Output the (x, y) coordinate of the center of the cell containing the given text.  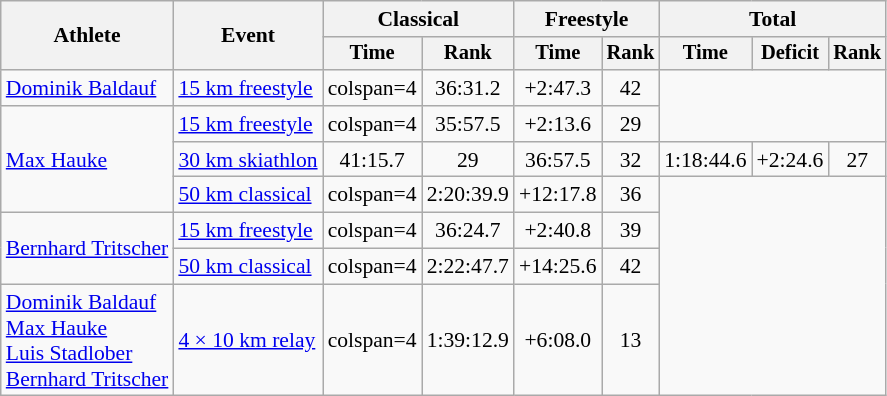
Freestyle (586, 19)
4 × 10 km relay (248, 340)
Deficit (790, 54)
+12:17.8 (558, 195)
35:57.5 (468, 124)
41:15.7 (372, 160)
Classical (418, 19)
Event (248, 36)
36:24.7 (468, 231)
+2:47.3 (558, 88)
+2:13.6 (558, 124)
36 (631, 195)
+2:24.6 (790, 160)
Dominik Baldauf (88, 88)
+14:25.6 (558, 267)
Dominik BaldaufMax HaukeLuis StadloberBernhard Tritscher (88, 340)
36:31.2 (468, 88)
+2:40.8 (558, 231)
1:18:44.6 (705, 160)
Max Hauke (88, 160)
39 (631, 231)
30 km skiathlon (248, 160)
13 (631, 340)
Total (772, 19)
2:20:39.9 (468, 195)
+6:08.0 (558, 340)
27 (857, 160)
32 (631, 160)
Bernhard Tritscher (88, 248)
36:57.5 (558, 160)
2:22:47.7 (468, 267)
1:39:12.9 (468, 340)
Athlete (88, 36)
